Scan for the cell matching the given text and deliver its [x, y] coordinate at center. 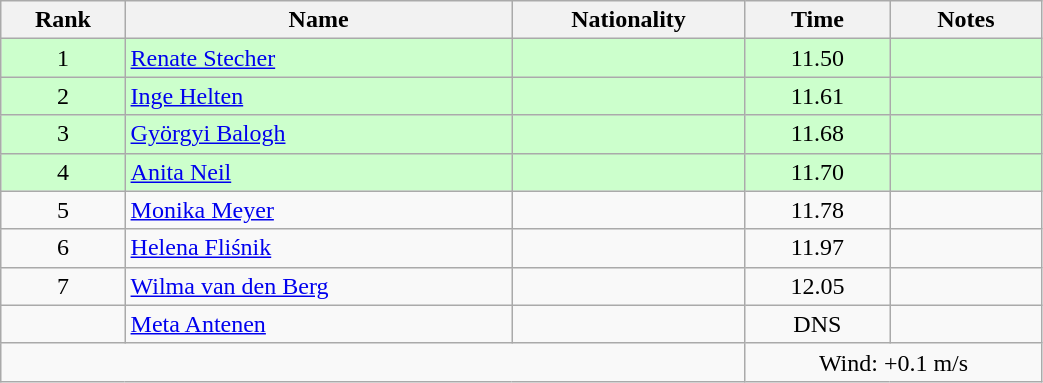
Anita Neil [318, 172]
11.97 [818, 248]
Meta Antenen [318, 324]
Helena Fliśnik [318, 248]
Wind: +0.1 m/s [894, 362]
Wilma van den Berg [318, 286]
4 [63, 172]
DNS [818, 324]
11.70 [818, 172]
11.61 [818, 96]
Monika Meyer [318, 210]
2 [63, 96]
12.05 [818, 286]
11.68 [818, 134]
11.78 [818, 210]
Nationality [628, 20]
Notes [966, 20]
6 [63, 248]
11.50 [818, 58]
Inge Helten [318, 96]
3 [63, 134]
Györgyi Balogh [318, 134]
Name [318, 20]
1 [63, 58]
7 [63, 286]
5 [63, 210]
Time [818, 20]
Rank [63, 20]
Renate Stecher [318, 58]
